For the text-containing cell, return its midpoint in [x, y] coordinate format. 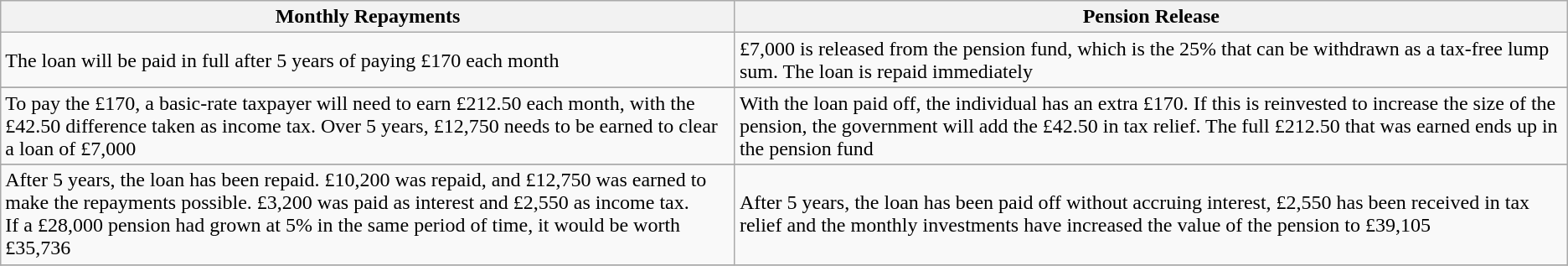
The loan will be paid in full after 5 years of paying £170 each month [369, 60]
£7,000 is released from the pension fund, which is the 25% that can be withdrawn as a tax-free lump sum. The loan is repaid immediately [1151, 60]
Monthly Repayments [369, 17]
Pension Release [1151, 17]
